Detect which cell encompasses the target text, then output its [X, Y] center coordinate. 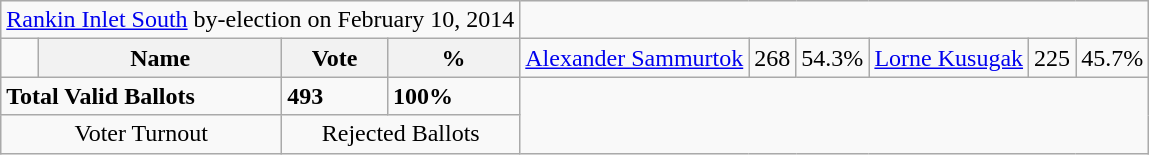
100% [453, 96]
54.3% [832, 58]
Alexander Sammurtok [634, 58]
268 [772, 58]
Vote [335, 58]
45.7% [1112, 58]
Total Valid Ballots [142, 96]
Name [160, 58]
493 [335, 96]
% [453, 58]
Rejected Ballots [401, 134]
225 [1052, 58]
Lorne Kusugak [949, 58]
Rankin Inlet South by-election on February 10, 2014 [260, 20]
Voter Turnout [142, 134]
